Provide the (x, y) coordinate of the cell's center where the given text is located.  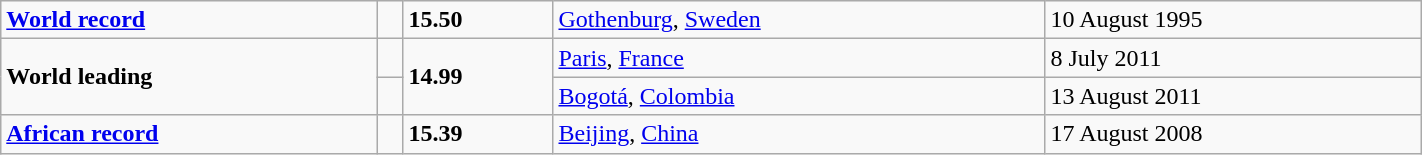
8 July 2011 (1233, 58)
15.50 (478, 20)
17 August 2008 (1233, 134)
Gothenburg, Sweden (799, 20)
African record (190, 134)
Beijing, China (799, 134)
10 August 1995 (1233, 20)
World leading (190, 77)
Bogotá, Colombia (799, 96)
13 August 2011 (1233, 96)
15.39 (478, 134)
14.99 (478, 77)
World record (190, 20)
Paris, France (799, 58)
